Pinpoint the cell where the given text exists, returning its [x, y] midpoint coordinate. 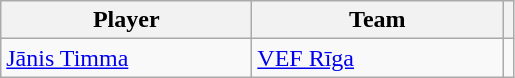
VEF Rīga [378, 58]
Player [126, 20]
Jānis Timma [126, 58]
Team [378, 20]
